Locate the cell with the specified text and output its [x, y] center coordinate. 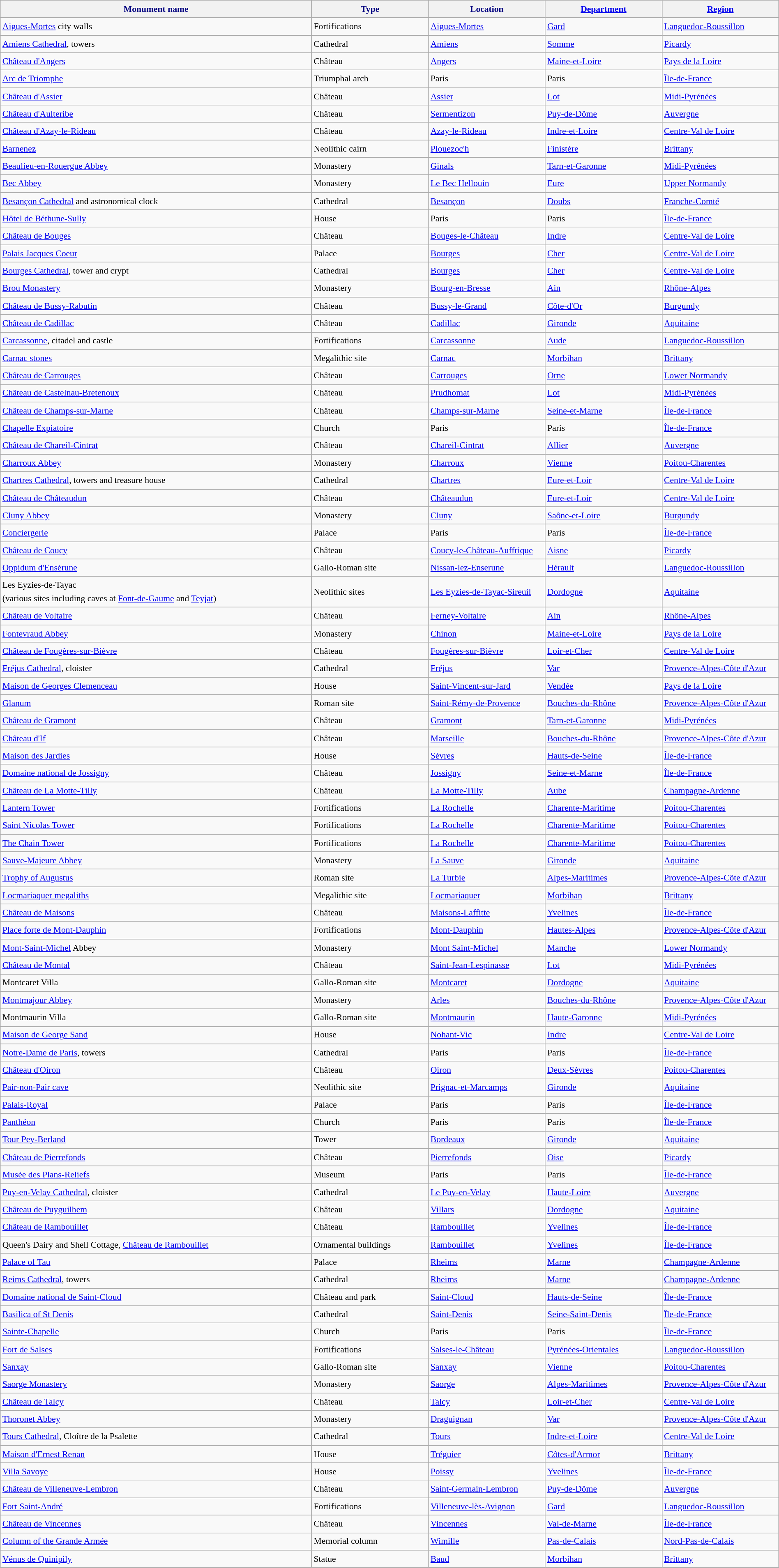
Montcaret Villa [156, 983]
Château de Maisons [156, 913]
Glanum [156, 704]
Maison des Jardies [156, 756]
Orne [604, 376]
Fort Saint-André [156, 1506]
Château de Fougères-sur-Bièvre [156, 651]
Cluny [487, 516]
Aude [604, 341]
Bordeaux [487, 1140]
Fontevraud Abbey [156, 634]
Locmariaquer megaliths [156, 895]
Bourges Cathedral, tower and crypt [156, 271]
Saint-Jean-Lespinasse [487, 965]
Eure [604, 184]
Plouezoc'h [487, 149]
Maison d'Ernest Renan [156, 1455]
Saint Nicolas Tower [156, 825]
Champs-sur-Marne [487, 411]
Carcassonne [487, 341]
Arles [487, 1000]
Seine-Saint-Denis [604, 1315]
Besançon [487, 201]
Saint-Rémy-de-Provence [487, 704]
Tours Cathedral, Cloître de la Psalette [156, 1437]
Saône-et-Loire [604, 516]
Montmaurin [487, 1018]
Château de Chareil-Cintrat [156, 446]
Vincennes [487, 1524]
Saint-Cloud [487, 1297]
Saorge Monastery [156, 1385]
Mont-Dauphin [487, 931]
Musée des Plans-Reliefs [156, 1175]
Neolithic site [370, 1087]
Sauve-Majeure Abbey [156, 861]
Statue [370, 1559]
Prignac-et-Marcamps [487, 1087]
Oiron [487, 1070]
Oise [604, 1157]
Château de Voltaire [156, 616]
Château d'Oiron [156, 1070]
Château d'Aulteribe [156, 114]
Panthéon [156, 1123]
Tour Pey-Berland [156, 1140]
Le Bec Hellouin [487, 184]
Château de Puyguilhem [156, 1210]
Sainte-Chapelle [156, 1332]
Montmajour Abbey [156, 1000]
Basilica of St Denis [156, 1315]
The Chain Tower [156, 844]
La Turbie [487, 878]
Maison de Georges Clemenceau [156, 686]
Queen's Dairy and Shell Cottage, Château de Rambouillet [156, 1245]
Carnac [487, 358]
Montmaurin Villa [156, 1018]
Tréguier [487, 1455]
Le Puy-en-Velay [487, 1193]
Region [720, 9]
Monument name [156, 9]
Chartres [487, 481]
Besançon Cathedral and astronomical clock [156, 201]
Château de Montal [156, 965]
Côte-d'Or [604, 306]
Ornamental buildings [370, 1245]
Puy-en-Velay Cathedral, cloister [156, 1193]
Talcy [487, 1402]
Department [604, 9]
Fougères-sur-Bièvre [487, 651]
Les Eyzies-de-Tayac-Sireuil [487, 592]
Château de Champs-sur-Marne [156, 411]
Trophy of Augustus [156, 878]
Domaine national de Jossigny [156, 774]
Côtes-d'Armor [604, 1455]
Château de Gramont [156, 721]
Tours [487, 1437]
Château de Bouges [156, 237]
Oppidum d'Ensérune [156, 568]
Arc de Triomphe [156, 79]
Sermentizon [487, 114]
Château de Talcy [156, 1402]
Château and park [370, 1297]
Lantern Tower [156, 808]
Haute-Loire [604, 1193]
Reims Cathedral, towers [156, 1280]
Thoronet Abbey [156, 1419]
Villa Savoye [156, 1472]
Saint-Vincent-sur-Jard [487, 686]
Villars [487, 1210]
Nohant-Vic [487, 1035]
Barnenez [156, 149]
Bussy-le-Grand [487, 306]
Location [487, 9]
Assier [487, 97]
Conciergerie [156, 533]
Poissy [487, 1472]
Upper Normandy [720, 184]
Château de Cadillac [156, 324]
Charroux [487, 463]
Villeneuve-lès-Avignon [487, 1506]
Manche [604, 948]
Château de Châteaudun [156, 499]
Baud [487, 1559]
Château de La Motte-Tilly [156, 791]
Draguignan [487, 1419]
Hérault [604, 568]
Neolithic cairn [370, 149]
Montcaret [487, 983]
Haute-Garonne [604, 1018]
Fréjus Cathedral, cloister [156, 669]
Aigues-Mortes city walls [156, 27]
Brou Monastery [156, 288]
Château de Coucy [156, 550]
Carrouges [487, 376]
Maison de George Sand [156, 1035]
Allier [604, 446]
Palais-Royal [156, 1106]
Bec Abbey [156, 184]
Fréjus [487, 669]
Ginals [487, 167]
Gramont [487, 721]
La Motte-Tilly [487, 791]
Vénus de Quinipily [156, 1559]
Aube [604, 791]
Notre-Dame de Paris, towers [156, 1053]
Palace of Tau [156, 1262]
Bouges-le-Château [487, 237]
Château d'Angers [156, 62]
Deux-Sèvres [604, 1070]
Locmariaquer [487, 895]
Column of the Grande Armée [156, 1542]
Place forte de Mont-Dauphin [156, 931]
Ferney-Voltaire [487, 616]
Coucy-le-Château-Auffrique [487, 550]
Memorial column [370, 1542]
Cadillac [487, 324]
Mont Saint-Michel [487, 948]
Château de Villeneuve-Lembron [156, 1489]
Azay-le-Rideau [487, 131]
Marseille [487, 738]
Pierrefonds [487, 1157]
Charroux Abbey [156, 463]
Chartres Cathedral, towers and treasure house [156, 481]
Jossigny [487, 774]
Aigues-Mortes [487, 27]
Pair-non-Pair cave [156, 1087]
Domaine national de Saint-Cloud [156, 1297]
Château de Vincennes [156, 1524]
Palais Jacques Coeur [156, 254]
Tower [370, 1140]
Château de Pierrefonds [156, 1157]
Amiens Cathedral, towers [156, 44]
Finistère [604, 149]
Cluny Abbey [156, 516]
Salses-le-Château [487, 1350]
Type [370, 9]
Nissan-lez-Enserune [487, 568]
Château d'If [156, 738]
Hautes-Alpes [604, 931]
Château de Rambouillet [156, 1227]
Vendée [604, 686]
Fort de Salses [156, 1350]
Carcassonne, citadel and castle [156, 341]
Aisne [604, 550]
Châteaudun [487, 499]
Hôtel de Béthune-Sully [156, 218]
Sèvres [487, 756]
Maisons-Laffitte [487, 913]
Angers [487, 62]
Saint-Denis [487, 1315]
Triumphal arch [370, 79]
Chareil-Cintrat [487, 446]
Val-de-Marne [604, 1524]
Château d'Assier [156, 97]
Nord-Pas-de-Calais [720, 1542]
Saorge [487, 1385]
Museum [370, 1175]
Château de Castelnau-Bretenoux [156, 393]
Pas-de-Calais [604, 1542]
Prudhomat [487, 393]
Amiens [487, 44]
Château de Carrouges [156, 376]
Neolithic sites [370, 592]
Saint-Germain-Lembron [487, 1489]
Les Eyzies-de-Tayac (various sites including caves at Font-de-Gaume and Teyjat) [156, 592]
Wimille [487, 1542]
Franche-Comté [720, 201]
Château de Bussy-Rabutin [156, 306]
Doubs [604, 201]
Somme [604, 44]
Pyrénées-Orientales [604, 1350]
La Sauve [487, 861]
Bourg-en-Bresse [487, 288]
Beaulieu-en-Rouergue Abbey [156, 167]
Château d'Azay-le-Rideau [156, 131]
Mont-Saint-Michel Abbey [156, 948]
Carnac stones [156, 358]
Chapelle Expiatoire [156, 429]
Chinon [487, 634]
